Capture the cell that displays the provided text and extract its [x, y] central coordinate. 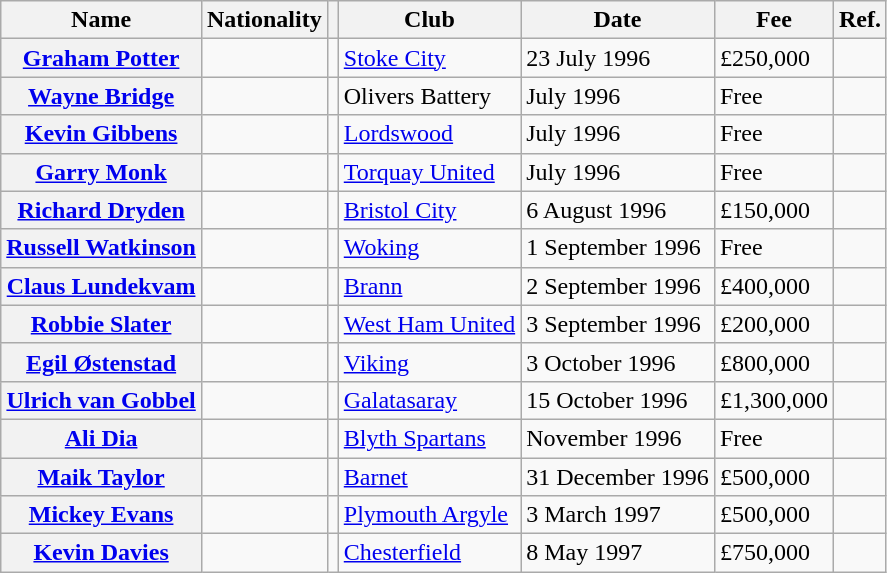
Chesterfield [429, 553]
31 December 1996 [618, 477]
3 September 1996 [618, 324]
Plymouth Argyle [429, 515]
3 October 1996 [618, 362]
Date [618, 20]
£400,000 [774, 286]
Claus Lundekvam [102, 286]
1 September 1996 [618, 248]
Name [102, 20]
Garry Monk [102, 172]
Viking [429, 362]
£800,000 [774, 362]
Robbie Slater [102, 324]
Woking [429, 248]
Nationality [264, 20]
Olivers Battery [429, 96]
£1,300,000 [774, 400]
3 March 1997 [618, 515]
Blyth Spartans [429, 438]
Lordswood [429, 134]
Mickey Evans [102, 515]
2 September 1996 [618, 286]
15 October 1996 [618, 400]
Stoke City [429, 58]
Wayne Bridge [102, 96]
Egil Østenstad [102, 362]
West Ham United [429, 324]
Ref. [860, 20]
£150,000 [774, 210]
Fee [774, 20]
Bristol City [429, 210]
November 1996 [618, 438]
Richard Dryden [102, 210]
Kevin Gibbens [102, 134]
Brann [429, 286]
Club [429, 20]
£250,000 [774, 58]
Kevin Davies [102, 553]
Ulrich van Gobbel [102, 400]
23 July 1996 [618, 58]
Maik Taylor [102, 477]
Barnet [429, 477]
£200,000 [774, 324]
8 May 1997 [618, 553]
Torquay United [429, 172]
Galatasaray [429, 400]
£750,000 [774, 553]
Graham Potter [102, 58]
Ali Dia [102, 438]
Russell Watkinson [102, 248]
6 August 1996 [618, 210]
